Output the [x, y] coordinate of the center of the cell containing the given text.  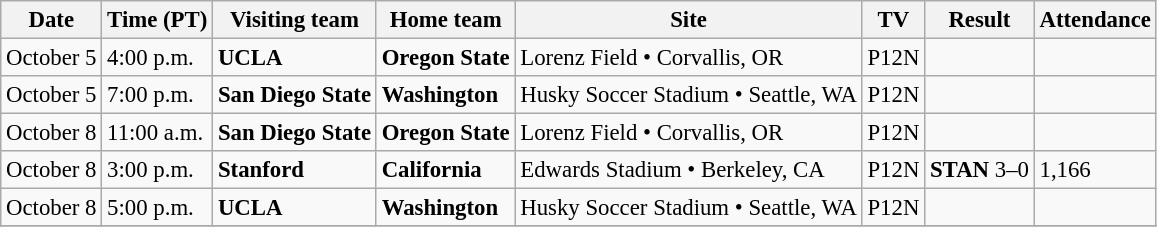
Date [52, 20]
Home team [446, 20]
Attendance [1095, 20]
1,166 [1095, 170]
Visiting team [295, 20]
11:00 a.m. [158, 133]
Site [688, 20]
STAN 3–0 [980, 170]
California [446, 170]
4:00 p.m. [158, 58]
Time (PT) [158, 20]
7:00 p.m. [158, 95]
Result [980, 20]
TV [894, 20]
3:00 p.m. [158, 170]
Stanford [295, 170]
Edwards Stadium • Berkeley, CA [688, 170]
5:00 p.m. [158, 208]
